Return (X, Y) of the center of cell containing provided text 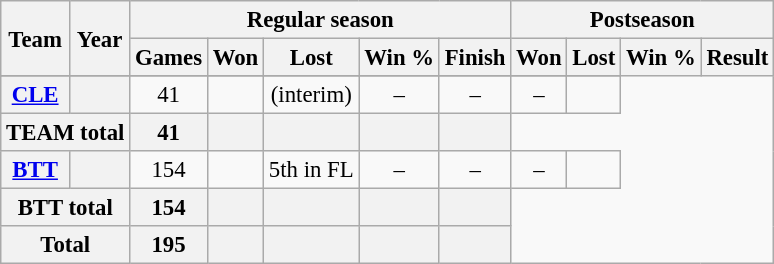
Games (169, 58)
Postseason (642, 20)
5th in FL (312, 170)
Year (100, 38)
(interim) (312, 95)
Team (36, 38)
Total (66, 245)
Finish (474, 58)
Regular season (320, 20)
CLE (36, 95)
TEAM total (66, 133)
195 (169, 245)
Result (738, 58)
BTT (36, 170)
BTT total (66, 208)
